Provide the [x, y] coordinate of the cell's center where the given text is located.  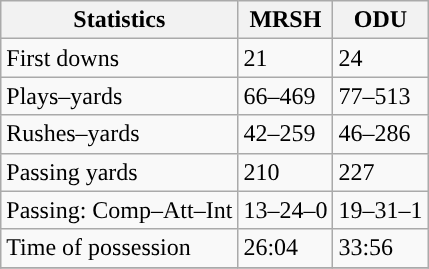
77–513 [380, 96]
210 [286, 172]
33:56 [380, 248]
Passing yards [120, 172]
Time of possession [120, 248]
227 [380, 172]
24 [380, 58]
Statistics [120, 20]
Plays–yards [120, 96]
21 [286, 58]
Passing: Comp–Att–Int [120, 210]
42–259 [286, 134]
ODU [380, 20]
46–286 [380, 134]
MRSH [286, 20]
19–31–1 [380, 210]
13–24–0 [286, 210]
First downs [120, 58]
66–469 [286, 96]
Rushes–yards [120, 134]
26:04 [286, 248]
